Determine the [x, y] coordinate at the center of the cell enclosing the given text.  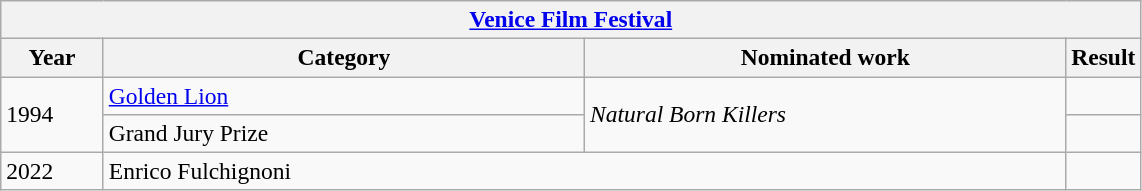
Year [52, 57]
Nominated work [826, 57]
Result [1104, 57]
Category [344, 57]
Natural Born Killers [826, 114]
Venice Film Festival [571, 19]
2022 [52, 171]
Golden Lion [344, 95]
1994 [52, 114]
Enrico Fulchignoni [584, 171]
Grand Jury Prize [344, 133]
